For the text-containing cell, return its midpoint in (X, Y) coordinate format. 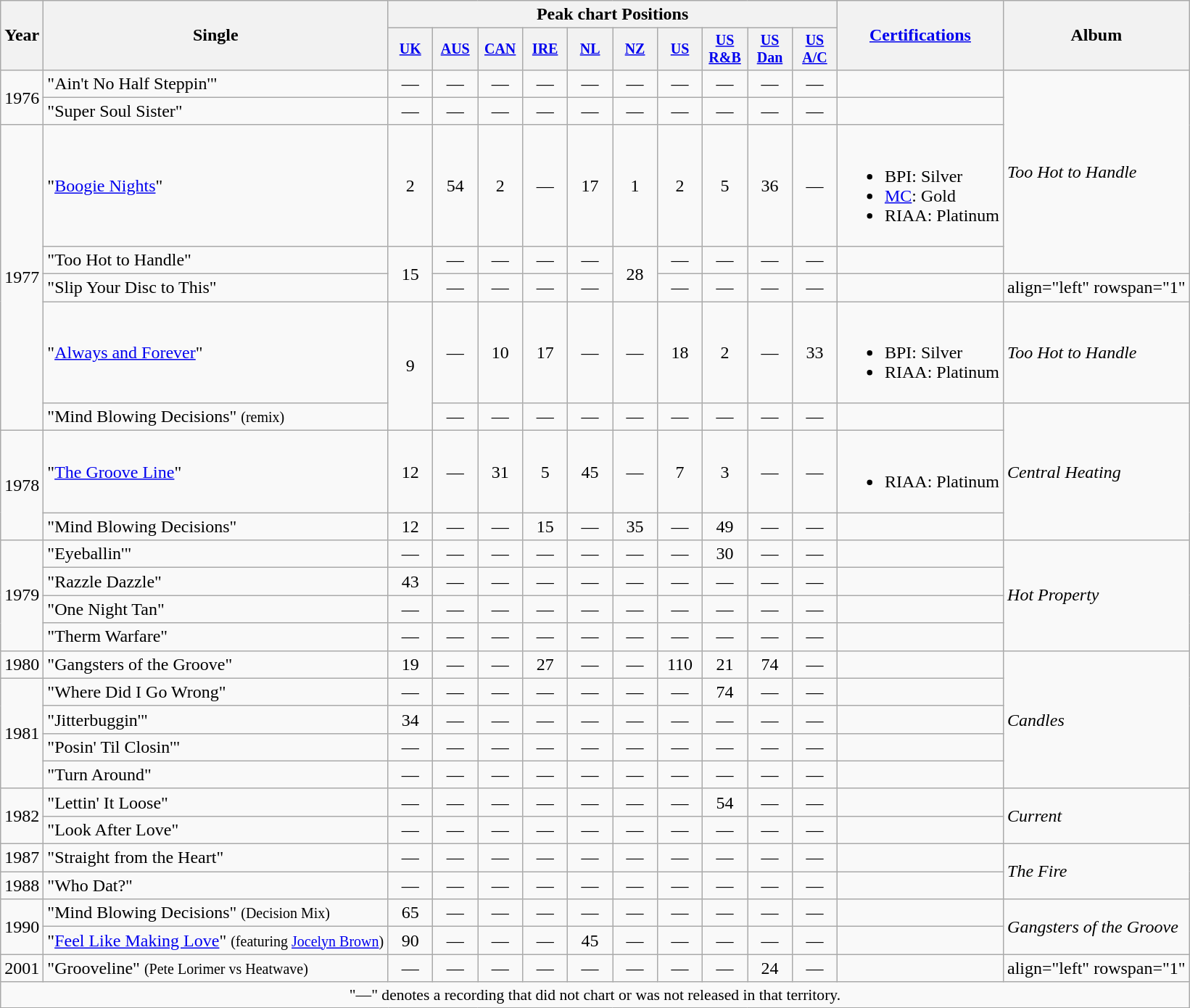
"—" denotes a recording that did not chart or was not released in that territory. (595, 995)
Year (22, 36)
49 (725, 526)
The Fire (1096, 872)
CAN (500, 49)
RIAA: Platinum (920, 471)
"Too Hot to Handle" (216, 260)
33 (814, 352)
1982 (22, 816)
1981 (22, 733)
36 (769, 186)
NL (590, 49)
21 (725, 664)
"Ain't No Half Steppin'" (216, 83)
"Boogie Nights" (216, 186)
18 (680, 352)
1980 (22, 664)
90 (410, 941)
30 (725, 554)
"Mind Blowing Decisions" (Decision Mix) (216, 913)
1990 (22, 927)
1979 (22, 595)
Single (216, 36)
9 (410, 366)
65 (410, 913)
Album (1096, 36)
IRE (545, 49)
28 (635, 273)
"Grooveline" (Pete Lorimer vs Heatwave) (216, 968)
Hot Property (1096, 595)
USR&B (725, 49)
NZ (635, 49)
AUS (455, 49)
Gangsters of the Groove (1096, 927)
"Jitterbuggin'" (216, 719)
"Straight from the Heart" (216, 858)
Certifications (920, 36)
43 (410, 582)
"Always and Forever" (216, 352)
Peak chart Positions (613, 15)
2001 (22, 968)
19 (410, 664)
"Razzle Dazzle" (216, 582)
31 (500, 471)
"Feel Like Making Love" (featuring Jocelyn Brown) (216, 941)
BPI: SilverMC: GoldRIAA: Platinum (920, 186)
1976 (22, 97)
"Super Soul Sister" (216, 111)
"Eyeballin'" (216, 554)
1988 (22, 885)
1987 (22, 858)
1978 (22, 486)
"Look After Love" (216, 830)
"The Groove Line" (216, 471)
10 (500, 352)
USDan (769, 49)
Current (1096, 816)
"Gangsters of the Groove" (216, 664)
3 (725, 471)
7 (680, 471)
UK (410, 49)
"Slip Your Disc to This" (216, 288)
27 (545, 664)
1977 (22, 277)
"Mind Blowing Decisions" (remix) (216, 417)
"Lettin' It Loose" (216, 802)
24 (769, 968)
Candles (1096, 719)
"Turn Around" (216, 774)
Central Heating (1096, 471)
34 (410, 719)
"Who Dat?" (216, 885)
1 (635, 186)
"Mind Blowing Decisions" (216, 526)
BPI: SilverRIAA: Platinum (920, 352)
"One Night Tan" (216, 609)
35 (635, 526)
US (680, 49)
110 (680, 664)
"Therm Warfare" (216, 637)
"Where Did I Go Wrong" (216, 692)
"Posin' Til Closin'" (216, 747)
USA/C (814, 49)
